Search for the cell housing the specified text and yield its (x, y) center coordinate. 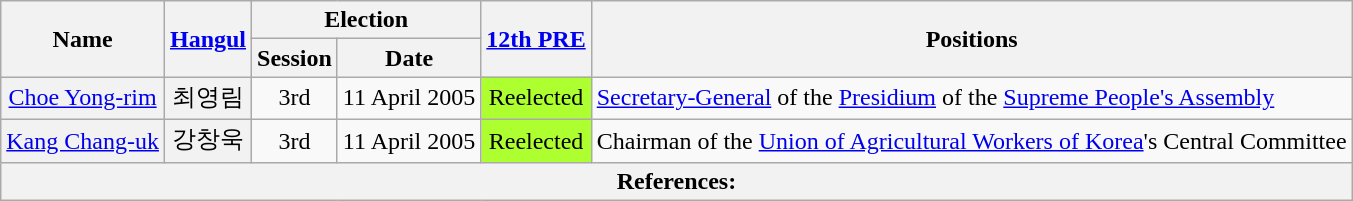
Date (409, 58)
Positions (972, 39)
Kang Chang-uk (83, 140)
Session (295, 58)
Name (83, 39)
강창욱 (208, 140)
Choe Yong-rim (83, 98)
Secretary-General of the Presidium of the Supreme People's Assembly (972, 98)
최영림 (208, 98)
12th PRE (536, 39)
Election (366, 20)
Hangul (208, 39)
References: (676, 181)
Chairman of the Union of Agricultural Workers of Korea's Central Committee (972, 140)
